Return the (x, y) coordinate for the center point of the cell that contains the specified text.  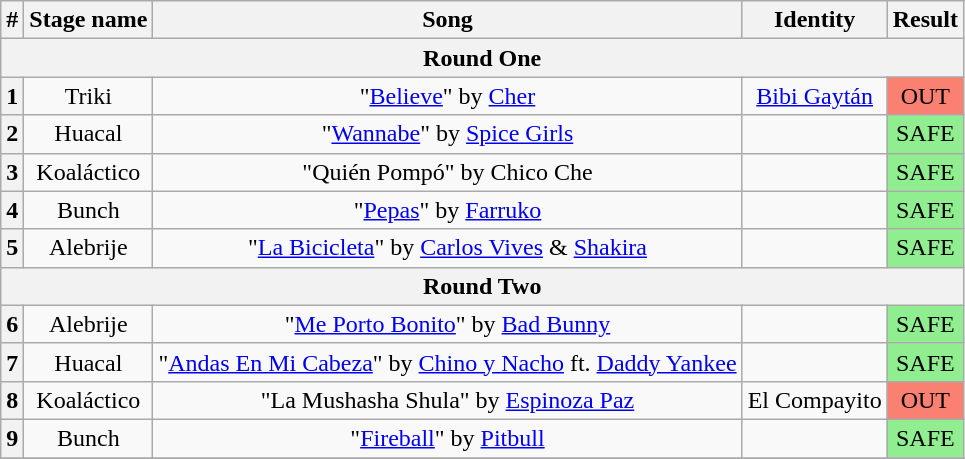
Round One (482, 58)
1 (12, 96)
"Quién Pompó" by Chico Che (448, 172)
"Fireball" by Pitbull (448, 438)
"Andas En Mi Cabeza" by Chino y Nacho ft. Daddy Yankee (448, 362)
"Wannabe" by Spice Girls (448, 134)
Song (448, 20)
Stage name (88, 20)
Triki (88, 96)
"Me Porto Bonito" by Bad Bunny (448, 324)
El Compayito (814, 400)
3 (12, 172)
Result (925, 20)
6 (12, 324)
8 (12, 400)
"La Bicicleta" by Carlos Vives & Shakira (448, 248)
"Pepas" by Farruko (448, 210)
Round Two (482, 286)
4 (12, 210)
2 (12, 134)
"Believe" by Cher (448, 96)
Bibi Gaytán (814, 96)
"La Mushasha Shula" by Espinoza Paz (448, 400)
9 (12, 438)
7 (12, 362)
# (12, 20)
5 (12, 248)
Identity (814, 20)
